Determine the [X, Y] coordinate at the center of the cell enclosing the given text.  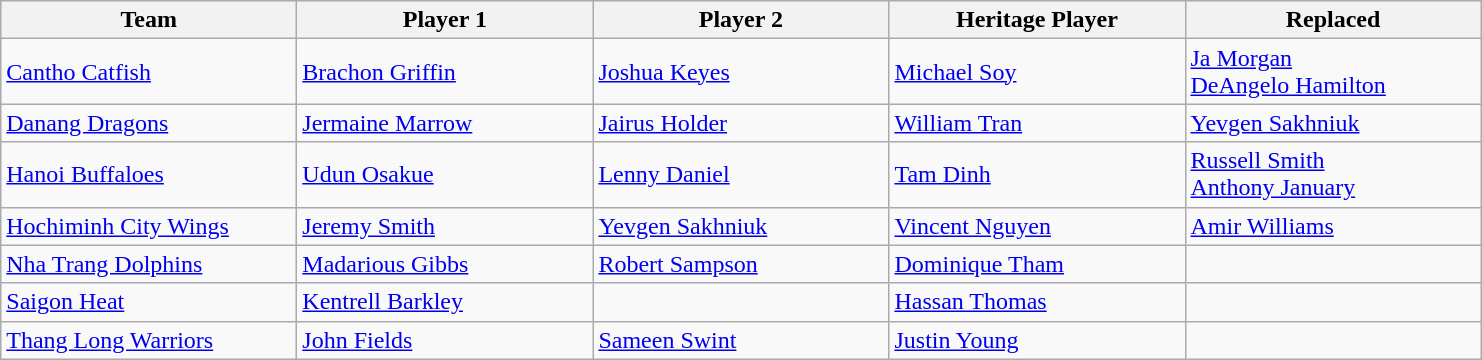
Tam Dinh [1037, 174]
Player 1 [445, 20]
Replaced [1333, 20]
Jeremy Smith [445, 226]
Kentrell Barkley [445, 302]
Hanoi Buffaloes [149, 174]
Vincent Nguyen [1037, 226]
Nha Trang Dolphins [149, 264]
Ja Morgan DeAngelo Hamilton [1333, 72]
William Tran [1037, 123]
Robert Sampson [741, 264]
Sameen Swint [741, 340]
Michael Soy [1037, 72]
Thang Long Warriors [149, 340]
Lenny Daniel [741, 174]
Heritage Player [1037, 20]
Dominique Tham [1037, 264]
Brachon Griffin [445, 72]
Hochiminh City Wings [149, 226]
Russell Smith Anthony January [1333, 174]
Jermaine Marrow [445, 123]
Jairus Holder [741, 123]
Justin Young [1037, 340]
Saigon Heat [149, 302]
Joshua Keyes [741, 72]
Team [149, 20]
Madarious Gibbs [445, 264]
Hassan Thomas [1037, 302]
Amir Williams [1333, 226]
Player 2 [741, 20]
Danang Dragons [149, 123]
Cantho Catfish [149, 72]
Udun Osakue [445, 174]
John Fields [445, 340]
